Scan for the cell matching the given text and deliver its (x, y) coordinate at center. 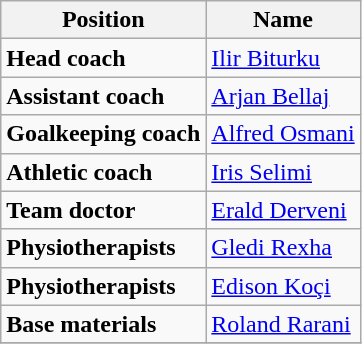
Team doctor (104, 210)
Roland Rarani (283, 324)
Athletic coach (104, 172)
Alfred Osmani (283, 134)
Position (104, 20)
Base materials (104, 324)
Edison Koçi (283, 286)
Assistant coach (104, 96)
Name (283, 20)
Goalkeeping coach (104, 134)
Gledi Rexha (283, 248)
Head coach (104, 58)
Ilir Biturku (283, 58)
Arjan Bellaj (283, 96)
Erald Derveni (283, 210)
Iris Selimi (283, 172)
